From the cell containing the given text, extract its center point as (X, Y) coordinate. 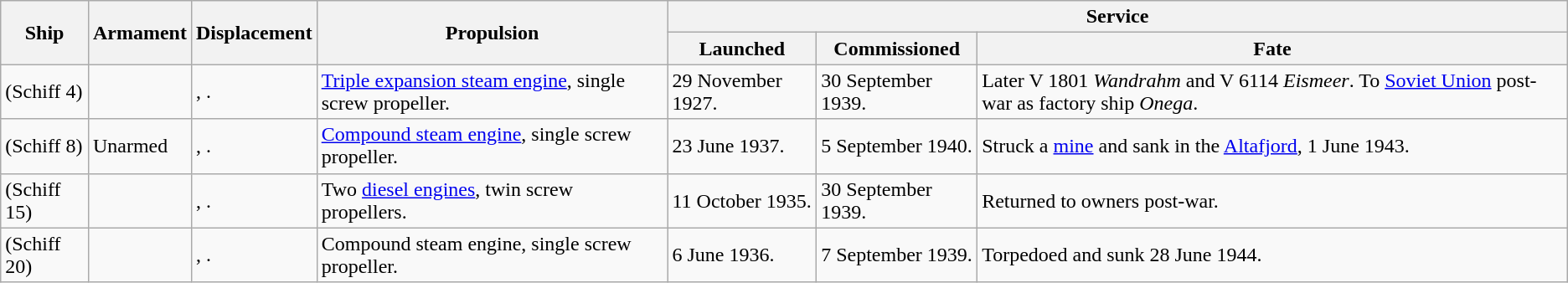
5 September 1940. (897, 146)
Struck a mine and sank in the Altafjord, 1 June 1943. (1273, 146)
29 November 1927. (742, 92)
Launched (742, 49)
11 October 1935. (742, 201)
Returned to owners post-war. (1273, 201)
(Schiff 20) (45, 255)
Displacement (254, 33)
6 June 1936. (742, 255)
Torpedoed and sunk 28 June 1944. (1273, 255)
Service (1117, 17)
Triple expansion steam engine, single screw propeller. (493, 92)
Armament (139, 33)
Propulsion (493, 33)
(Schiff 4) (45, 92)
Ship (45, 33)
Fate (1273, 49)
7 September 1939. (897, 255)
Unarmed (139, 146)
(Schiff 15) (45, 201)
Two diesel engines, twin screw propellers. (493, 201)
Later V 1801 Wandrahm and V 6114 Eismeer. To Soviet Union post-war as factory ship Onega. (1273, 92)
Commissioned (897, 49)
23 June 1937. (742, 146)
(Schiff 8) (45, 146)
